From the cell containing the given text, extract its center point as (x, y) coordinate. 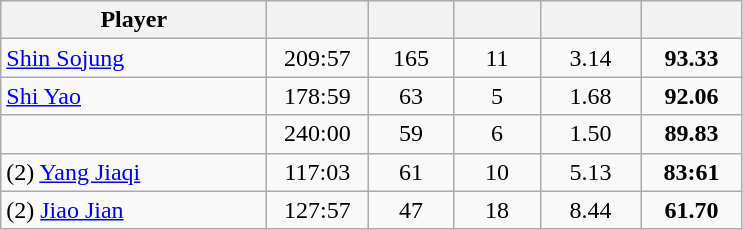
Shi Yao (134, 96)
127:57 (318, 210)
117:03 (318, 172)
47 (411, 210)
(2) Jiao Jian (134, 210)
11 (497, 58)
18 (497, 210)
10 (497, 172)
59 (411, 134)
63 (411, 96)
Player (134, 20)
240:00 (318, 134)
1.68 (590, 96)
93.33 (692, 58)
8.44 (590, 210)
92.06 (692, 96)
Shin Sojung (134, 58)
5.13 (590, 172)
6 (497, 134)
61.70 (692, 210)
5 (497, 96)
89.83 (692, 134)
209:57 (318, 58)
1.50 (590, 134)
(2) Yang Jiaqi (134, 172)
165 (411, 58)
83:61 (692, 172)
3.14 (590, 58)
178:59 (318, 96)
61 (411, 172)
